From the cell containing the given text, extract its center point as (X, Y) coordinate. 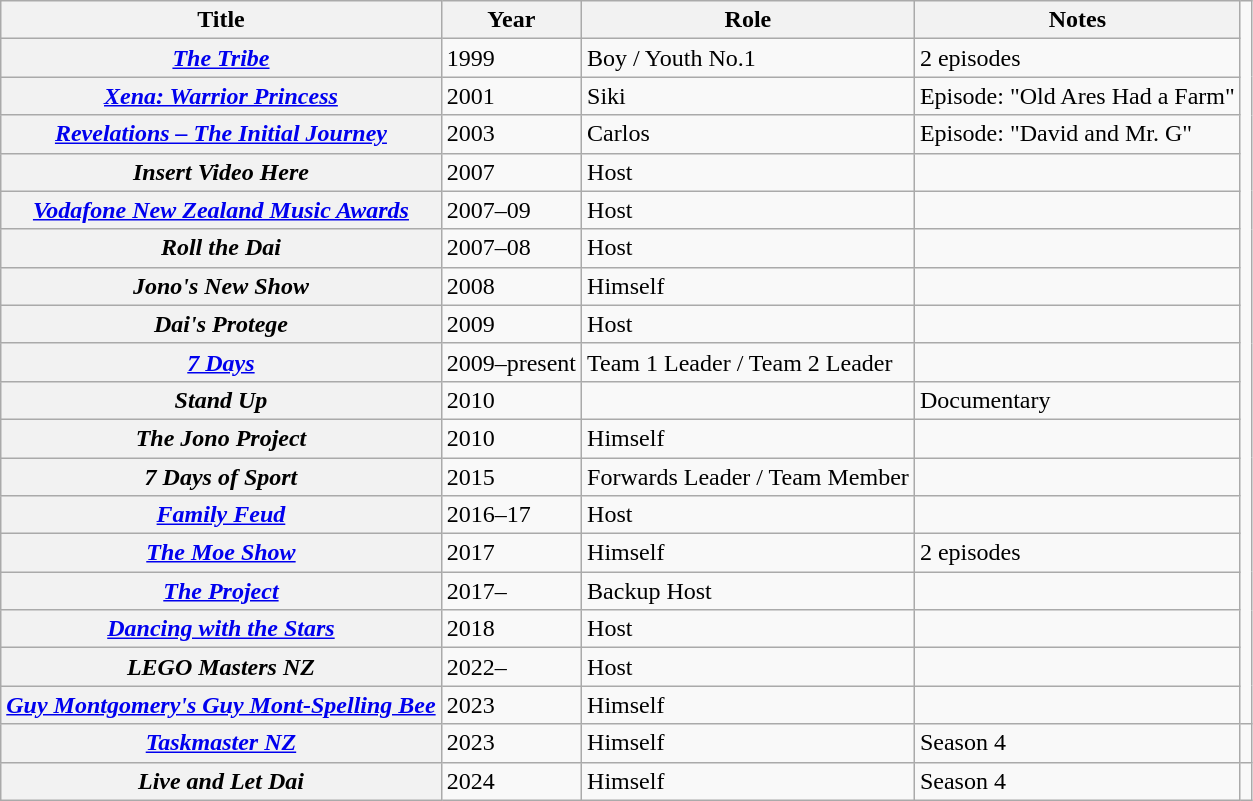
2009–present (511, 362)
2008 (511, 286)
7 Days (221, 362)
Jono's New Show (221, 286)
Backup Host (748, 591)
Siki (748, 96)
2017 (511, 553)
Episode: "Old Ares Had a Farm" (1077, 96)
Documentary (1077, 400)
Role (748, 20)
Stand Up (221, 400)
Year (511, 20)
2024 (511, 781)
2001 (511, 96)
Live and Let Dai (221, 781)
Carlos (748, 134)
2007–08 (511, 248)
Dancing with the Stars (221, 629)
Roll the Dai (221, 248)
The Tribe (221, 58)
2007 (511, 172)
2003 (511, 134)
Revelations – The Initial Journey (221, 134)
Notes (1077, 20)
Guy Montgomery's Guy Mont-Spelling Bee (221, 705)
The Jono Project (221, 438)
The Project (221, 591)
LEGO Masters NZ (221, 667)
2016–17 (511, 515)
2007–09 (511, 210)
2015 (511, 477)
1999 (511, 58)
2018 (511, 629)
Vodafone New Zealand Music Awards (221, 210)
Title (221, 20)
Insert Video Here (221, 172)
Forwards Leader / Team Member (748, 477)
Taskmaster NZ (221, 743)
The Moe Show (221, 553)
Family Feud (221, 515)
Episode: "David and Mr. G" (1077, 134)
2022– (511, 667)
Xena: Warrior Princess (221, 96)
7 Days of Sport (221, 477)
Dai's Protege (221, 324)
2009 (511, 324)
Team 1 Leader / Team 2 Leader (748, 362)
Boy / Youth No.1 (748, 58)
2017– (511, 591)
